From the cell containing the given text, extract its center point as [X, Y] coordinate. 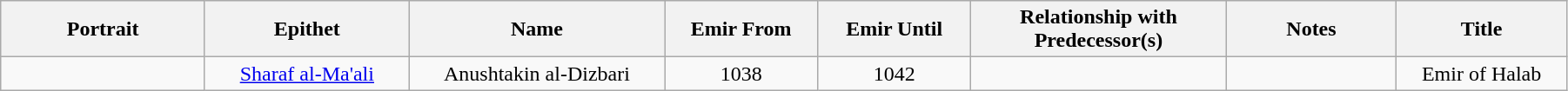
Emir From [741, 29]
Emir of Halab [1482, 74]
Relationship with Predecessor(s) [1098, 29]
Anushtakin al-Dizbari [536, 74]
Portrait [103, 29]
1038 [741, 74]
1042 [895, 74]
Notes [1311, 29]
Name [536, 29]
Sharaf al-Ma'ali [306, 74]
Emir Until [895, 29]
Epithet [306, 29]
Title [1482, 29]
